Scan for the cell matching the given text and deliver its (X, Y) coordinate at center. 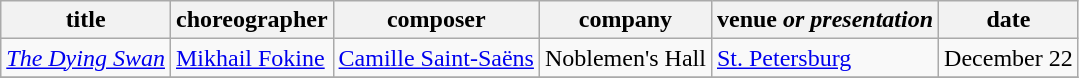
December 22 (1009, 58)
The Dying Swan (86, 58)
Noblemen's Hall (625, 58)
St. Petersburg (824, 58)
composer (436, 20)
Mikhail Fokine (252, 58)
choreographer (252, 20)
venue or presentation (824, 20)
Camille Saint-Saëns (436, 58)
date (1009, 20)
company (625, 20)
title (86, 20)
